Scan for the cell matching the given text and deliver its [x, y] coordinate at center. 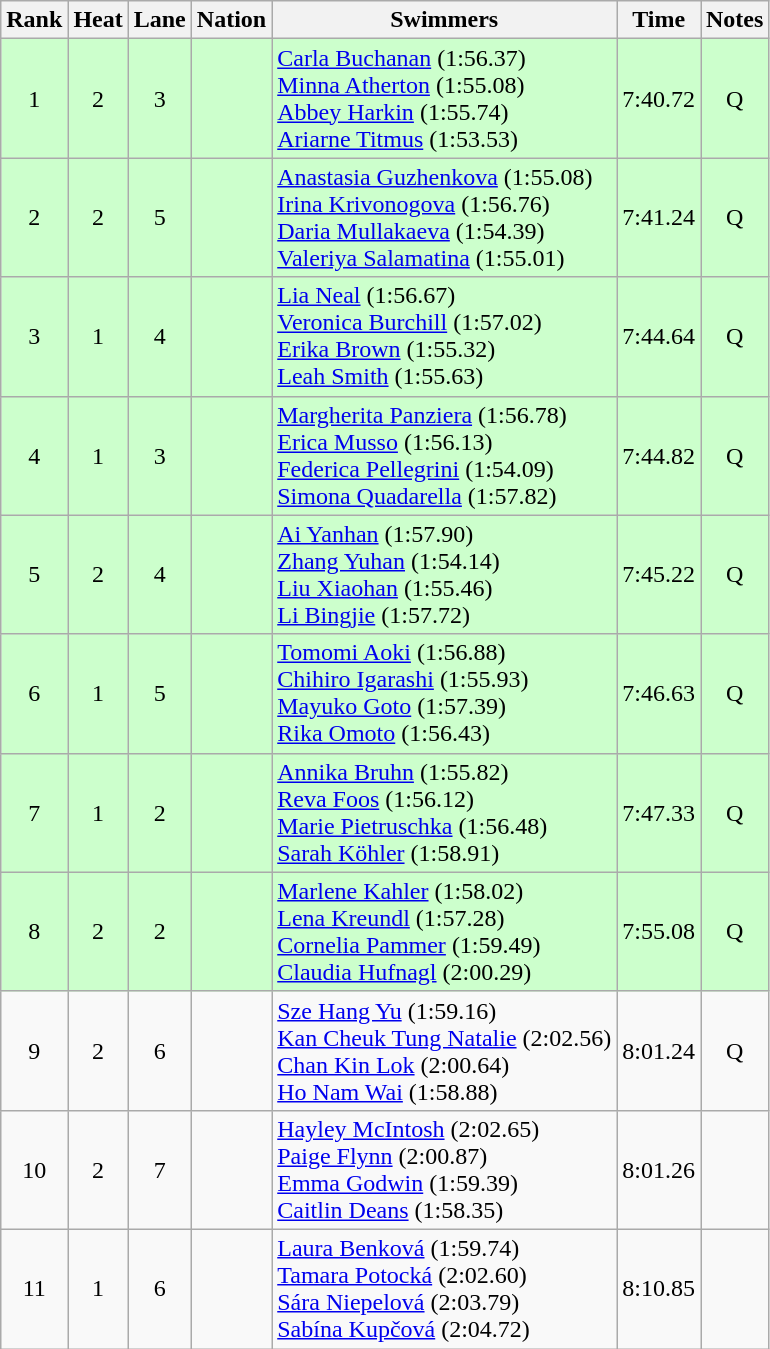
7:41.24 [659, 218]
Hayley McIntosh (2:02.65)Paige Flynn (2:00.87)Emma Godwin (1:59.39)Caitlin Deans (1:58.35) [444, 1170]
Lia Neal (1:56.67)Veronica Burchill (1:57.02)Erika Brown (1:55.32)Leah Smith (1:55.63) [444, 336]
11 [34, 1288]
Swimmers [444, 20]
10 [34, 1170]
9 [34, 1050]
7:40.72 [659, 98]
Ai Yanhan (1:57.90)Zhang Yuhan (1:54.14)Liu Xiaohan (1:55.46)Li Bingjie (1:57.72) [444, 574]
Sze Hang Yu (1:59.16)Kan Cheuk Tung Natalie (2:02.56)Chan Kin Lok (2:00.64)Ho Nam Wai (1:58.88) [444, 1050]
8:01.24 [659, 1050]
8 [34, 932]
8:01.26 [659, 1170]
7:46.63 [659, 694]
Anastasia Guzhenkova (1:55.08)Irina Krivonogova (1:56.76)Daria Mullakaeva (1:54.39)Valeriya Salamatina (1:55.01) [444, 218]
Margherita Panziera (1:56.78)Erica Musso (1:56.13)Federica Pellegrini (1:54.09)Simona Quadarella (1:57.82) [444, 456]
7:44.64 [659, 336]
Marlene Kahler (1:58.02)Lena Kreundl (1:57.28)Cornelia Pammer (1:59.49)Claudia Hufnagl (2:00.29) [444, 932]
Heat [98, 20]
Nation [231, 20]
7:45.22 [659, 574]
Annika Bruhn (1:55.82)Reva Foos (1:56.12)Marie Pietruschka (1:56.48)Sarah Köhler (1:58.91) [444, 812]
Laura Benková (1:59.74)Tamara Potocká (2:02.60)Sára Niepelová (2:03.79)Sabína Kupčová (2:04.72) [444, 1288]
Time [659, 20]
7:47.33 [659, 812]
Notes [734, 20]
8:10.85 [659, 1288]
Rank [34, 20]
Lane [160, 20]
7:55.08 [659, 932]
7:44.82 [659, 456]
Tomomi Aoki (1:56.88)Chihiro Igarashi (1:55.93)Mayuko Goto (1:57.39)Rika Omoto (1:56.43) [444, 694]
Carla Buchanan (1:56.37)Minna Atherton (1:55.08)Abbey Harkin (1:55.74)Ariarne Titmus (1:53.53) [444, 98]
